From the cell containing the given text, extract its center point as (x, y) coordinate. 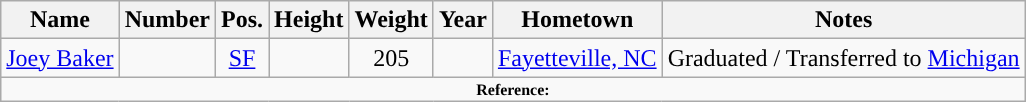
Year (462, 20)
Joey Baker (60, 58)
Number (167, 20)
Notes (844, 20)
Weight (391, 20)
Hometown (577, 20)
Name (60, 20)
SF (242, 58)
Reference: (513, 89)
205 (391, 58)
Fayetteville, NC (577, 58)
Height (309, 20)
Graduated / Transferred to Michigan (844, 58)
Pos. (242, 20)
